Determine the [x, y] coordinate at the center of the cell enclosing the given text.  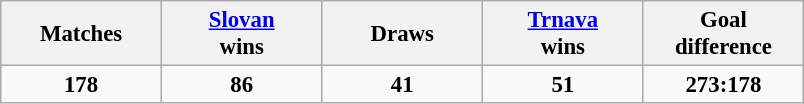
Draws [402, 34]
178 [82, 85]
51 [564, 85]
Goaldifference [724, 34]
Matches [82, 34]
Slovanwins [242, 34]
86 [242, 85]
Trnavawins [564, 34]
273:178 [724, 85]
41 [402, 85]
